Scan for the cell matching the given text and deliver its (x, y) coordinate at center. 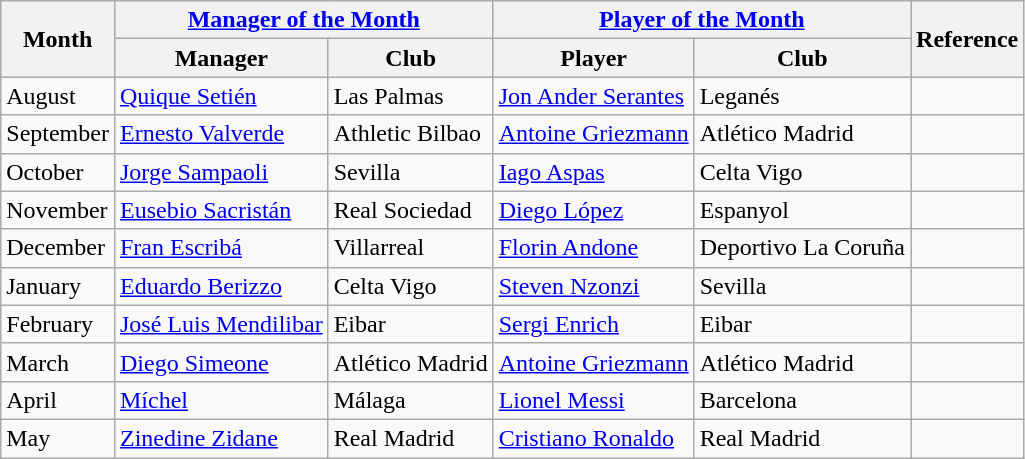
Jorge Sampaoli (221, 172)
Real Sociedad (410, 210)
September (58, 134)
Sergi Enrich (594, 324)
Quique Setién (221, 96)
November (58, 210)
Player of the Month (702, 20)
October (58, 172)
Villarreal (410, 248)
Ernesto Valverde (221, 134)
Míchel (221, 400)
Iago Aspas (594, 172)
Diego Simeone (221, 362)
Manager of the Month (304, 20)
May (58, 438)
Manager (221, 58)
August (58, 96)
Málaga (410, 400)
Cristiano Ronaldo (594, 438)
Jon Ander Serantes (594, 96)
Espanyol (802, 210)
Lionel Messi (594, 400)
Fran Escribá (221, 248)
April (58, 400)
Month (58, 39)
Barcelona (802, 400)
December (58, 248)
Deportivo La Coruña (802, 248)
March (58, 362)
Eusebio Sacristán (221, 210)
Las Palmas (410, 96)
José Luis Mendilibar (221, 324)
January (58, 286)
February (58, 324)
Zinedine Zidane (221, 438)
Diego López (594, 210)
Florin Andone (594, 248)
Reference (968, 39)
Steven Nzonzi (594, 286)
Player (594, 58)
Leganés (802, 96)
Athletic Bilbao (410, 134)
Eduardo Berizzo (221, 286)
